Search for the cell housing the specified text and yield its (X, Y) center coordinate. 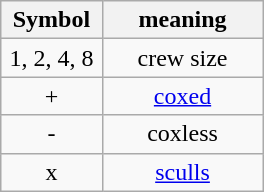
coxless (182, 134)
coxed (182, 96)
1, 2, 4, 8 (52, 58)
+ (52, 96)
sculls (182, 172)
crew size (182, 58)
x (52, 172)
- (52, 134)
meaning (182, 20)
Symbol (52, 20)
